Detect which cell encompasses the target text, then output its (x, y) center coordinate. 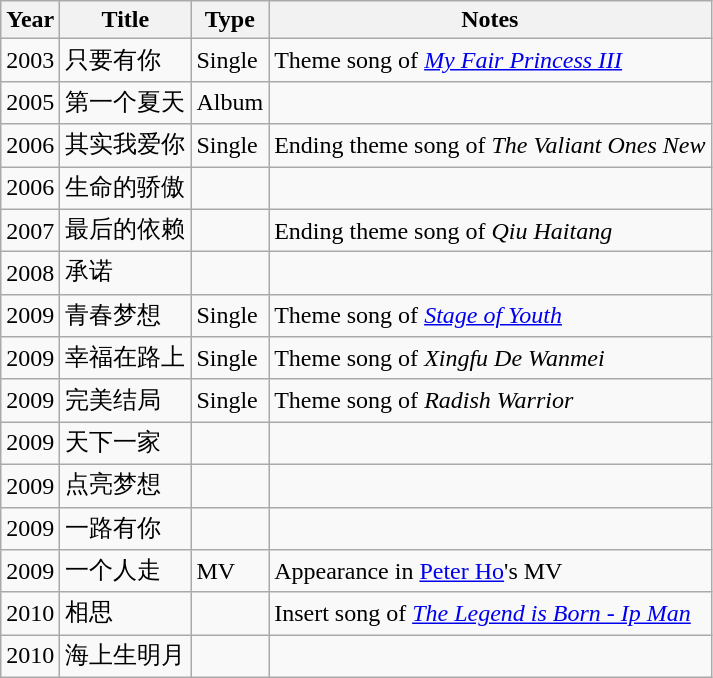
生命的骄傲 (126, 188)
幸福在路上 (126, 358)
海上生明月 (126, 656)
2003 (30, 60)
Theme song of Radish Warrior (490, 400)
Theme song of Xingfu De Wanmei (490, 358)
青春梦想 (126, 316)
最后的依赖 (126, 230)
Title (126, 20)
Appearance in Peter Ho's MV (490, 572)
Type (230, 20)
只要有你 (126, 60)
Year (30, 20)
完美结局 (126, 400)
MV (230, 572)
一路有你 (126, 528)
第一个夏天 (126, 102)
Theme song of Stage of Youth (490, 316)
Theme song of My Fair Princess III (490, 60)
其实我爱你 (126, 146)
2008 (30, 274)
天下一家 (126, 444)
Notes (490, 20)
Ending theme song of The Valiant Ones New (490, 146)
相思 (126, 614)
点亮梦想 (126, 486)
Ending theme song of Qiu Haitang (490, 230)
Album (230, 102)
Insert song of The Legend is Born - Ip Man (490, 614)
2007 (30, 230)
一个人走 (126, 572)
承诺 (126, 274)
2005 (30, 102)
